Detect which cell encompasses the target text, then output its [x, y] center coordinate. 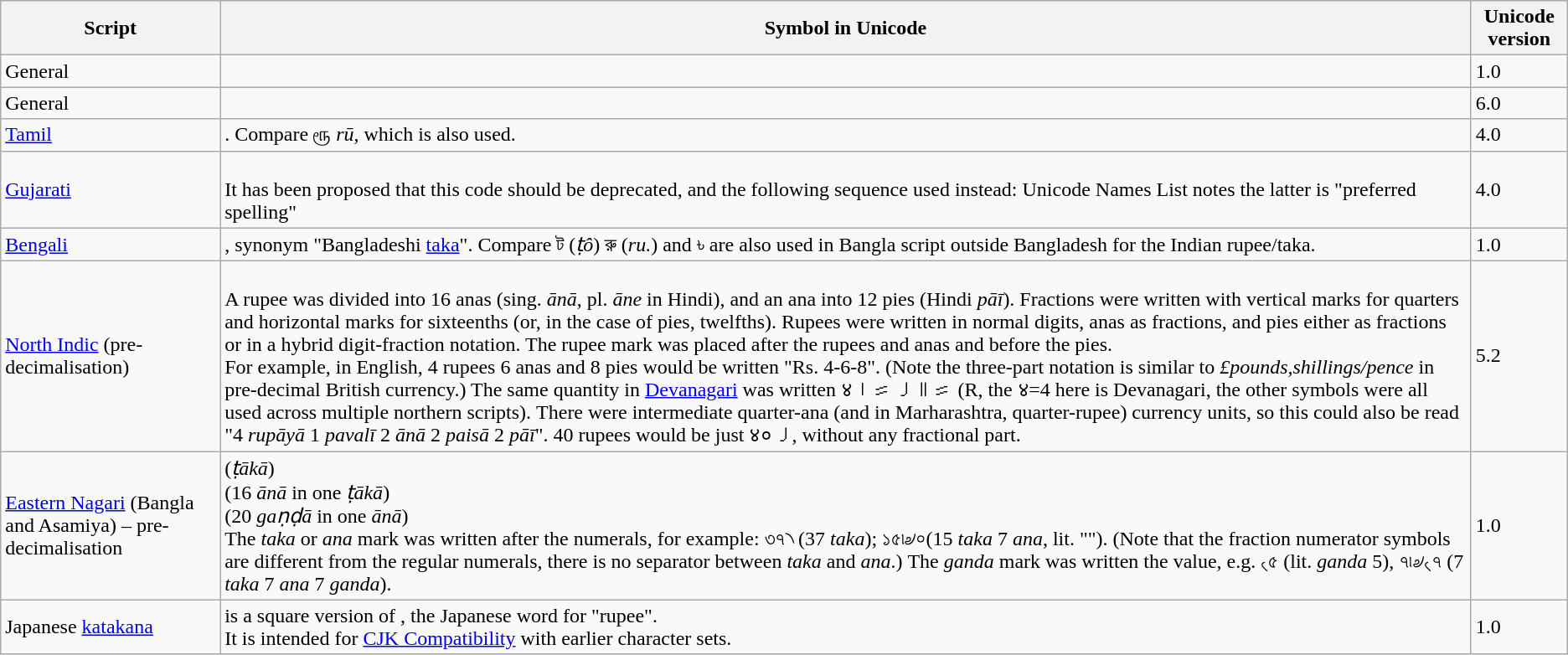
Japanese katakana [111, 627]
6.0 [1519, 103]
Bengali [111, 245]
is a square version of , the Japanese word for "rupee".It is intended for CJK Compatibility with earlier character sets. [846, 627]
Tamil [111, 135]
Gujarati [111, 189]
North Indic (pre-decimalisation) [111, 357]
Script [111, 28]
, synonym "Bangladeshi taka". Compare ট (ṭô) রু (ru.) and ৳ are also used in Bangla script outside Bangladesh for the Indian rupee/taka. [846, 245]
5.2 [1519, 357]
Unicode version [1519, 28]
Eastern Nagari (Bangla and Asamiya) – pre-decimalisation [111, 526]
Symbol in Unicode [846, 28]
. Compare ரூ rū, which is also used. [846, 135]
